Search for the cell housing the specified text and yield its [X, Y] center coordinate. 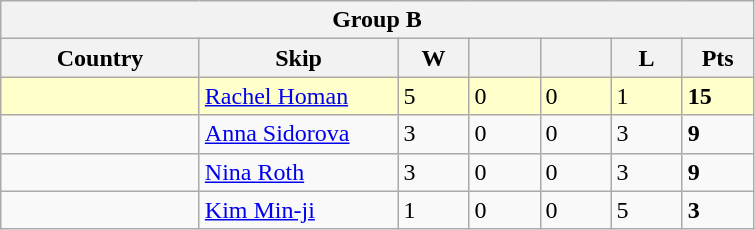
Anna Sidorova [298, 134]
Rachel Homan [298, 96]
Group B [377, 20]
Skip [298, 58]
Country [100, 58]
Pts [718, 58]
L [646, 58]
15 [718, 96]
Nina Roth [298, 172]
Kim Min-ji [298, 210]
W [434, 58]
